Determine the [x, y] coordinate at the center of the cell enclosing the given text.  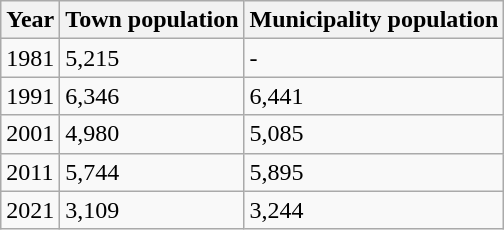
4,980 [152, 134]
Year [30, 20]
5,895 [374, 172]
6,441 [374, 96]
3,244 [374, 210]
Town population [152, 20]
1991 [30, 96]
3,109 [152, 210]
1981 [30, 58]
5,744 [152, 172]
- [374, 58]
5,215 [152, 58]
2001 [30, 134]
2011 [30, 172]
2021 [30, 210]
Municipality population [374, 20]
6,346 [152, 96]
5,085 [374, 134]
